Find where the given text appears and provide that cell's center as [x, y] coordinate. 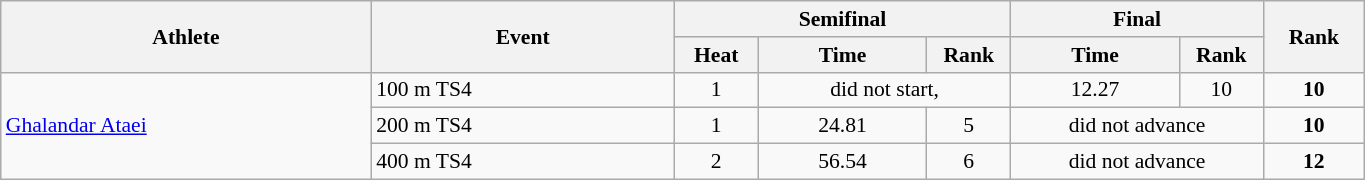
56.54 [842, 162]
Event [522, 36]
400 m TS4 [522, 162]
Athlete [186, 36]
Ghalandar Ataei [186, 126]
12.27 [1095, 90]
200 m TS4 [522, 126]
2 [716, 162]
6 [969, 162]
Semifinal [842, 19]
100 m TS4 [522, 90]
5 [969, 126]
24.81 [842, 126]
Final [1138, 19]
Heat [716, 55]
12 [1314, 162]
did not start, [884, 90]
